For the text-containing cell, return its midpoint in (x, y) coordinate format. 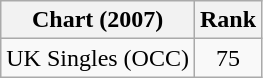
UK Singles (OCC) (98, 58)
Rank (228, 20)
75 (228, 58)
Chart (2007) (98, 20)
